Find where the given text appears and provide that cell's center as (X, Y) coordinate. 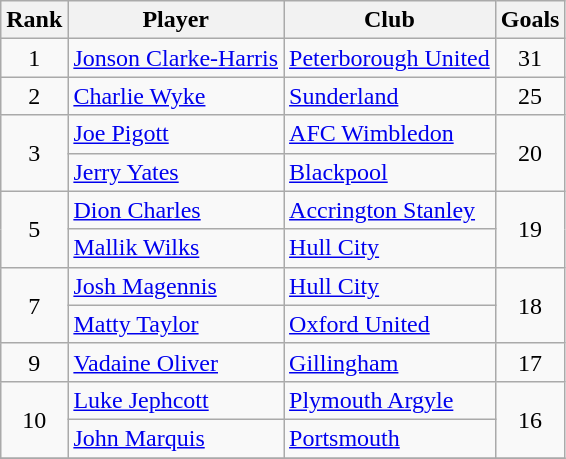
Goals (530, 20)
18 (530, 305)
1 (34, 58)
Gillingham (390, 362)
Accrington Stanley (390, 210)
20 (530, 153)
Plymouth Argyle (390, 400)
16 (530, 419)
Jonson Clarke-Harris (176, 58)
Jerry Yates (176, 172)
Mallik Wilks (176, 248)
Luke Jephcott (176, 400)
7 (34, 305)
Dion Charles (176, 210)
Sunderland (390, 96)
Peterborough United (390, 58)
Portsmouth (390, 438)
Blackpool (390, 172)
Player (176, 20)
3 (34, 153)
Club (390, 20)
Matty Taylor (176, 324)
Oxford United (390, 324)
Vadaine Oliver (176, 362)
John Marquis (176, 438)
31 (530, 58)
AFC Wimbledon (390, 134)
9 (34, 362)
19 (530, 229)
Joe Pigott (176, 134)
25 (530, 96)
Rank (34, 20)
10 (34, 419)
Josh Magennis (176, 286)
5 (34, 229)
2 (34, 96)
Charlie Wyke (176, 96)
17 (530, 362)
